Pinpoint the cell where the given text exists, returning its [X, Y] midpoint coordinate. 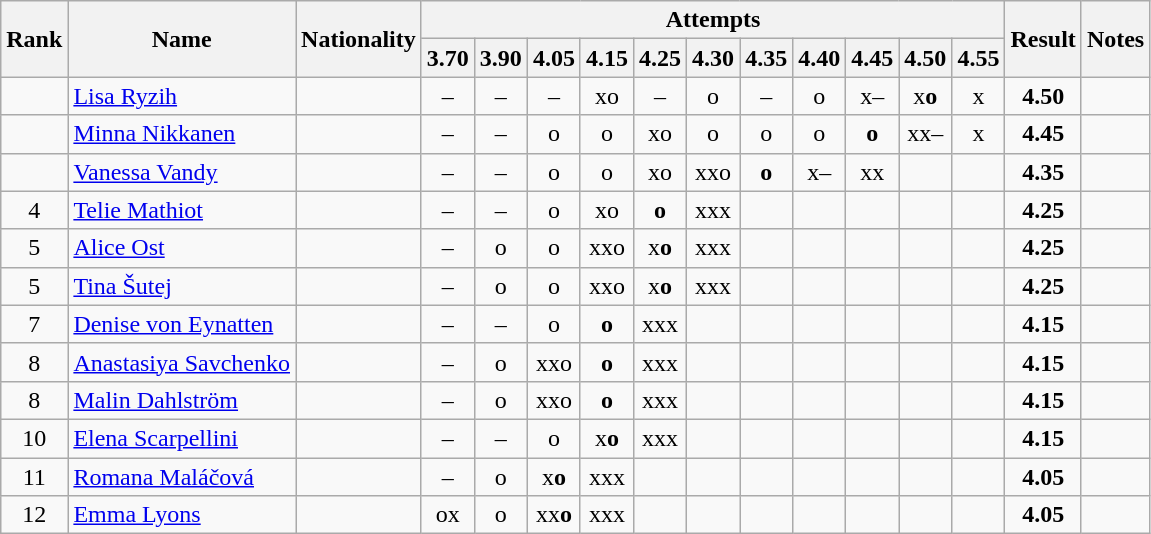
Vanessa Vandy [182, 172]
10 [34, 438]
Malin Dahlström [182, 400]
Minna Nikkanen [182, 134]
Tina Šutej [182, 286]
Elena Scarpellini [182, 438]
ox [448, 515]
4 [34, 210]
7 [34, 324]
Alice Ost [182, 248]
4.30 [714, 58]
11 [34, 477]
xx– [926, 134]
4.40 [820, 58]
Rank [34, 39]
3.70 [448, 58]
3.90 [500, 58]
12 [34, 515]
Notes [1115, 39]
Emma Lyons [182, 515]
Anastasiya Savchenko [182, 362]
Romana Maláčová [182, 477]
Attempts [713, 20]
Denise von Eynatten [182, 324]
xx [872, 172]
4.55 [978, 58]
Telie Mathiot [182, 210]
Result [1043, 39]
Nationality [359, 39]
Name [182, 39]
Lisa Ryzih [182, 96]
